Locate the cell with the specified text and output its [X, Y] center coordinate. 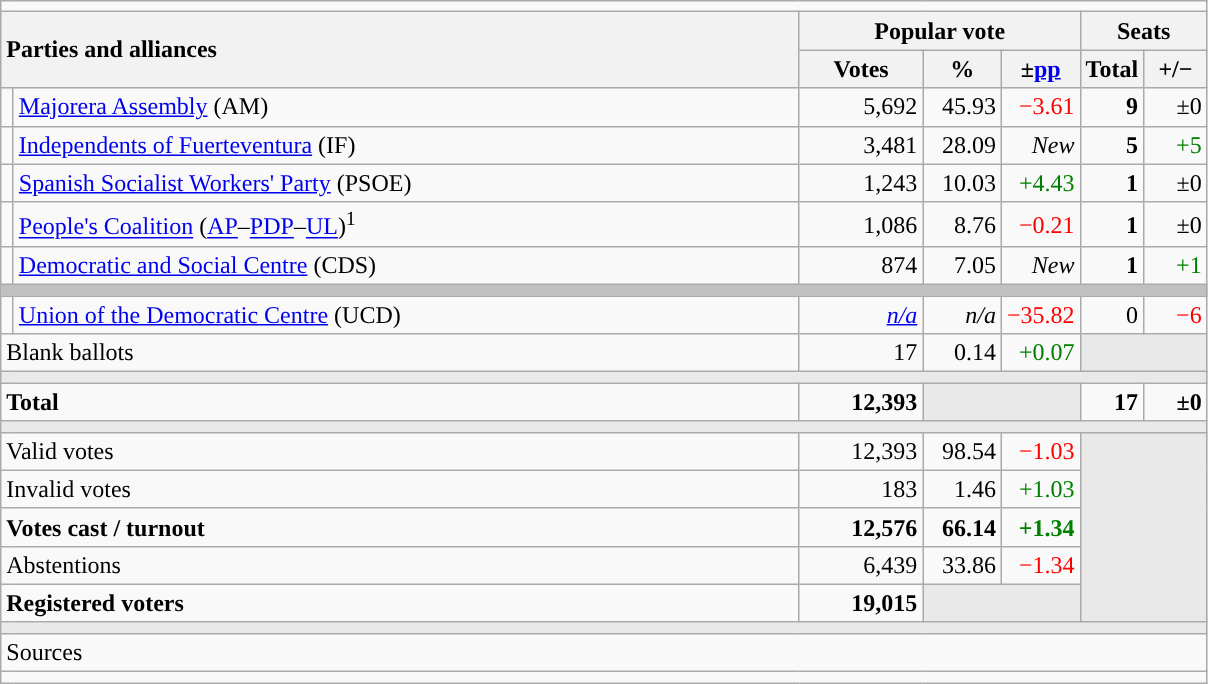
−6 [1176, 315]
66.14 [962, 527]
19,015 [861, 603]
Registered voters [400, 603]
98.54 [962, 451]
Union of the Democratic Centre (UCD) [406, 315]
6,439 [861, 565]
Independents of Fuerteventura (IF) [406, 145]
−3.61 [1040, 107]
12,576 [861, 527]
+4.43 [1040, 183]
1,086 [861, 224]
Votes cast / turnout [400, 527]
0 [1112, 315]
Seats [1144, 31]
Popular vote [940, 31]
8.76 [962, 224]
−0.21 [1040, 224]
+1 [1176, 266]
±pp [1040, 69]
+1.34 [1040, 527]
Votes [861, 69]
Parties and alliances [400, 50]
10.03 [962, 183]
45.93 [962, 107]
1.46 [962, 489]
People's Coalition (AP–PDP–UL)1 [406, 224]
33.86 [962, 565]
1,243 [861, 183]
Blank ballots [400, 353]
Spanish Socialist Workers' Party (PSOE) [406, 183]
% [962, 69]
Majorera Assembly (AM) [406, 107]
28.09 [962, 145]
7.05 [962, 266]
Abstentions [400, 565]
874 [861, 266]
+5 [1176, 145]
5 [1112, 145]
3,481 [861, 145]
9 [1112, 107]
Sources [604, 652]
5,692 [861, 107]
Democratic and Social Centre (CDS) [406, 266]
Valid votes [400, 451]
+1.03 [1040, 489]
183 [861, 489]
−1.34 [1040, 565]
Invalid votes [400, 489]
0.14 [962, 353]
−1.03 [1040, 451]
+0.07 [1040, 353]
+/− [1176, 69]
−35.82 [1040, 315]
